Locate the cell with the specified text and output its [X, Y] center coordinate. 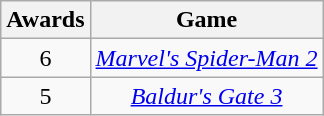
5 [46, 96]
Baldur's Gate 3 [206, 96]
Awards [46, 20]
6 [46, 58]
Marvel's Spider-Man 2 [206, 58]
Game [206, 20]
